Determine the [x, y] coordinate at the center of the cell enclosing the given text.  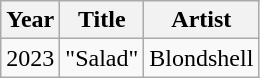
2023 [30, 58]
Artist [202, 20]
"Salad" [102, 58]
Year [30, 20]
Title [102, 20]
Blondshell [202, 58]
